From the cell containing the given text, extract its center point as (X, Y) coordinate. 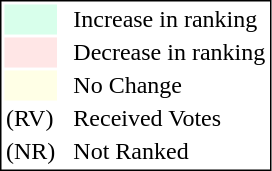
Decrease in ranking (170, 53)
Increase in ranking (170, 19)
No Change (170, 85)
Not Ranked (170, 151)
Received Votes (170, 119)
(RV) (30, 119)
(NR) (30, 151)
